Detect which cell encompasses the target text, then output its (X, Y) center coordinate. 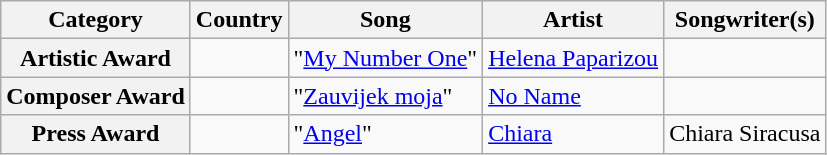
Songwriter(s) (745, 20)
Song (386, 20)
Artistic Award (96, 58)
Press Award (96, 134)
"Zauvijek moja" (386, 96)
Chiara (574, 134)
Chiara Siracusa (745, 134)
"My Number One" (386, 58)
Country (239, 20)
"Angel" (386, 134)
Helena Paparizou (574, 58)
Composer Award (96, 96)
No Name (574, 96)
Artist (574, 20)
Category (96, 20)
